Determine the (X, Y) coordinate at the center of the cell enclosing the given text.  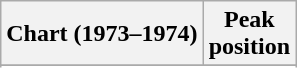
Peak position (249, 34)
Chart (1973–1974) (102, 34)
